Identify which cell holds the provided text, then report its [x, y] central coordinate. 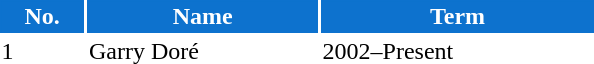
Term [458, 16]
Name [202, 16]
No. [42, 16]
